Determine the [x, y] coordinate at the center of the cell enclosing the given text.  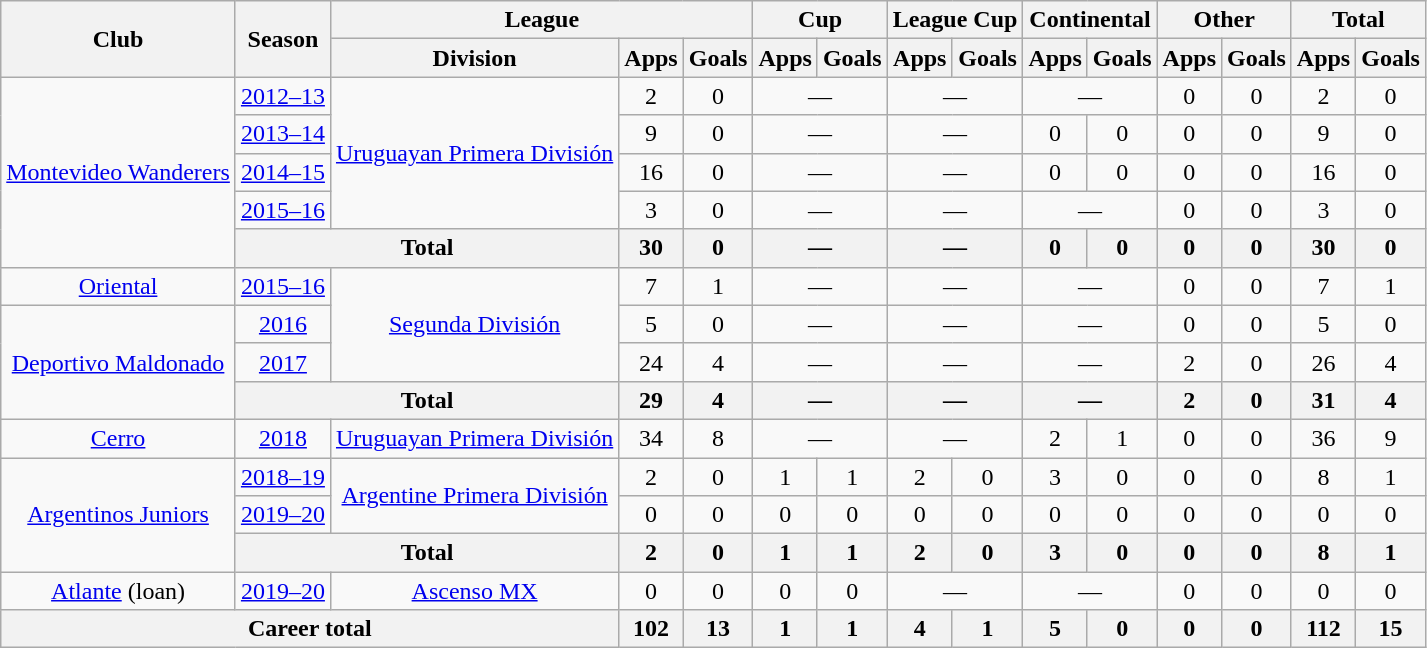
2014–15 [282, 172]
Atlante (loan) [118, 591]
2012–13 [282, 96]
29 [651, 400]
112 [1323, 629]
13 [718, 629]
Oriental [118, 286]
2018 [282, 438]
26 [1323, 362]
2016 [282, 324]
2017 [282, 362]
31 [1323, 400]
15 [1391, 629]
Season [282, 39]
League Cup [955, 20]
Continental [1090, 20]
Montevideo Wanderers [118, 172]
34 [651, 438]
2018–19 [282, 477]
24 [651, 362]
Cerro [118, 438]
Argentinos Juniors [118, 515]
Career total [310, 629]
Club [118, 39]
Ascenso MX [474, 591]
Division [474, 58]
102 [651, 629]
Argentine Primera División [474, 496]
36 [1323, 438]
Segunda División [474, 324]
League [542, 20]
2013–14 [282, 134]
Cup [820, 20]
Deportivo Maldonado [118, 362]
Other [1224, 20]
